Return the [x, y] coordinate for the center point of the cell that contains the specified text.  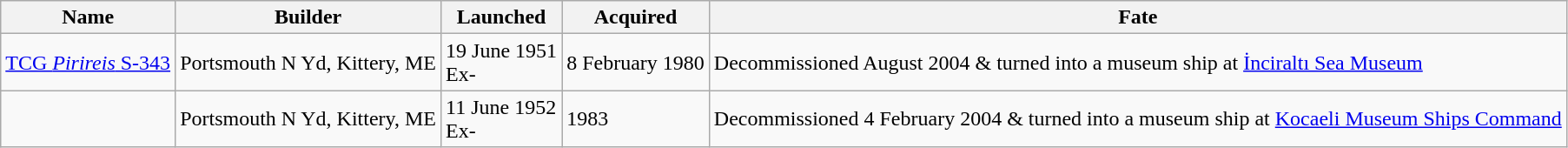
Launched [502, 17]
Name [89, 17]
Decommissioned August 2004 & turned into a museum ship at İnciraltı Sea Museum [1138, 63]
8 February 1980 [636, 63]
1983 [636, 118]
11 June 1952Ex- [502, 118]
Acquired [636, 17]
Fate [1138, 17]
19 June 1951Ex- [502, 63]
Builder [308, 17]
TCG Pirireis S-343 [89, 63]
Decommissioned 4 February 2004 & turned into a museum ship at Kocaeli Museum Ships Command [1138, 118]
